Return the [x, y] coordinate for the center point of the cell that contains the specified text.  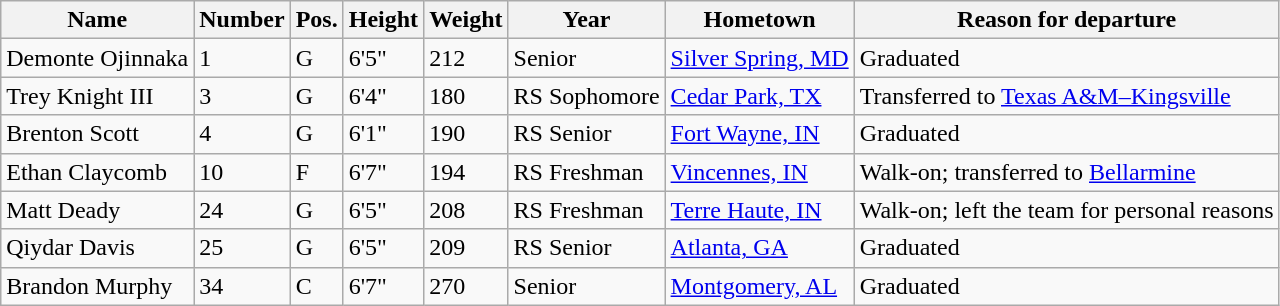
Cedar Park, TX [760, 96]
208 [466, 210]
Number [242, 20]
6'1" [383, 134]
Brandon Murphy [98, 286]
10 [242, 172]
Trey Knight III [98, 96]
4 [242, 134]
1 [242, 58]
3 [242, 96]
Walk-on; left the team for personal reasons [1066, 210]
24 [242, 210]
Atlanta, GA [760, 248]
Name [98, 20]
Hometown [760, 20]
Terre Haute, IN [760, 210]
Montgomery, AL [760, 286]
190 [466, 134]
180 [466, 96]
Silver Spring, MD [760, 58]
Height [383, 20]
Walk-on; transferred to Bellarmine [1066, 172]
Weight [466, 20]
Year [586, 20]
Brenton Scott [98, 134]
Qiydar Davis [98, 248]
209 [466, 248]
6'4" [383, 96]
Fort Wayne, IN [760, 134]
Pos. [316, 20]
25 [242, 248]
212 [466, 58]
194 [466, 172]
RS Sophomore [586, 96]
270 [466, 286]
Transferred to Texas A&M–Kingsville [1066, 96]
Matt Deady [98, 210]
Reason for departure [1066, 20]
F [316, 172]
C [316, 286]
Ethan Claycomb [98, 172]
Vincennes, IN [760, 172]
34 [242, 286]
Demonte Ojinnaka [98, 58]
